Scan for the cell matching the given text and deliver its [X, Y] coordinate at center. 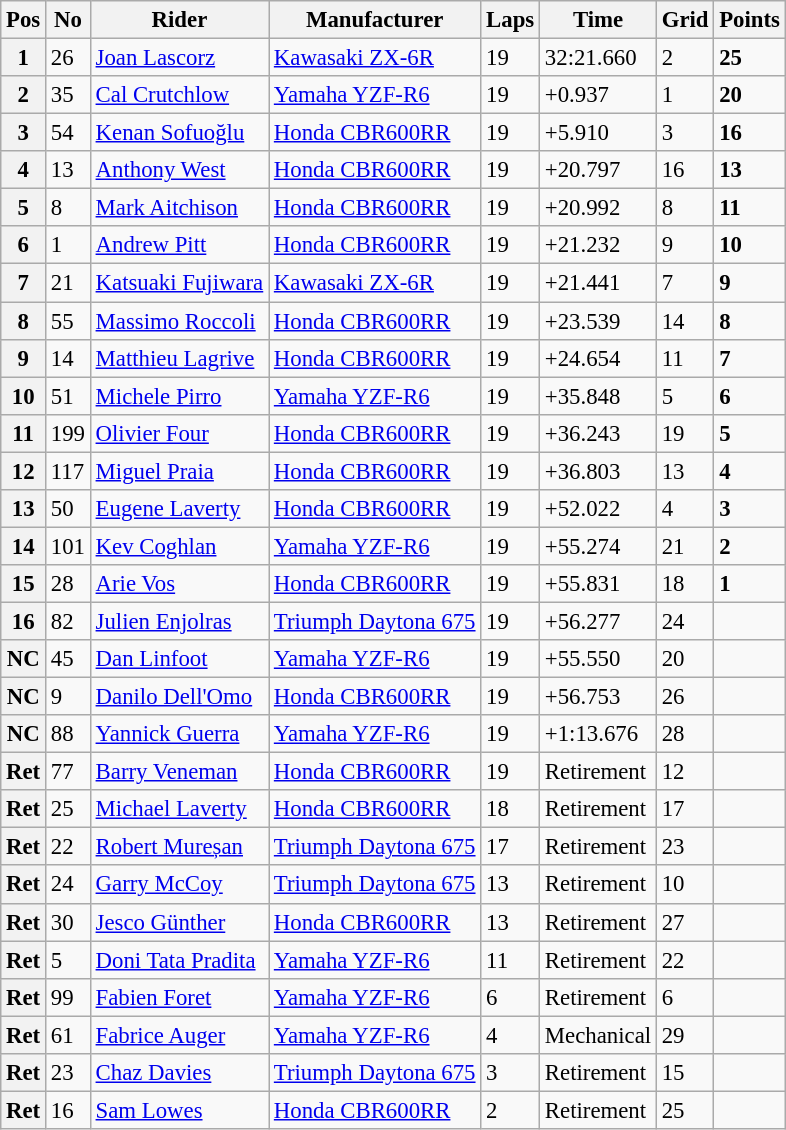
Barry Veneman [179, 772]
61 [68, 1035]
88 [68, 734]
+5.910 [598, 133]
+20.797 [598, 170]
Fabien Foret [179, 997]
199 [68, 433]
+21.232 [598, 245]
+0.937 [598, 95]
+56.277 [598, 621]
+23.539 [598, 321]
Points [750, 20]
Kev Coghlan [179, 546]
+24.654 [598, 358]
+21.441 [598, 283]
Julien Enjolras [179, 621]
Andrew Pitt [179, 245]
+55.831 [598, 584]
Michael Laverty [179, 809]
Garry McCoy [179, 885]
45 [68, 659]
Fabrice Auger [179, 1035]
51 [68, 396]
Time [598, 20]
+55.274 [598, 546]
35 [68, 95]
Robert Mureșan [179, 847]
Massimo Roccoli [179, 321]
Michele Pirro [179, 396]
Matthieu Lagrive [179, 358]
101 [68, 546]
Arie Vos [179, 584]
+35.848 [598, 396]
Dan Linfoot [179, 659]
Miguel Praia [179, 471]
82 [68, 621]
+36.803 [598, 471]
Eugene Laverty [179, 509]
Rider [179, 20]
50 [68, 509]
Chaz Davies [179, 1073]
Mechanical [598, 1035]
+36.243 [598, 433]
29 [684, 1035]
Laps [510, 20]
+52.022 [598, 509]
Olivier Four [179, 433]
Mark Aitchison [179, 208]
Katsuaki Fujiwara [179, 283]
27 [684, 922]
Grid [684, 20]
117 [68, 471]
Joan Lascorz [179, 58]
Jesco Günther [179, 922]
Danilo Dell'Omo [179, 697]
Yannick Guerra [179, 734]
54 [68, 133]
32:21.660 [598, 58]
+56.753 [598, 697]
Cal Crutchlow [179, 95]
77 [68, 772]
Kenan Sofuoğlu [179, 133]
+55.550 [598, 659]
+20.992 [598, 208]
Sam Lowes [179, 1110]
99 [68, 997]
55 [68, 321]
Pos [24, 20]
No [68, 20]
Doni Tata Pradita [179, 960]
Manufacturer [375, 20]
+1:13.676 [598, 734]
30 [68, 922]
Anthony West [179, 170]
